Detect which cell encompasses the target text, then output its (x, y) center coordinate. 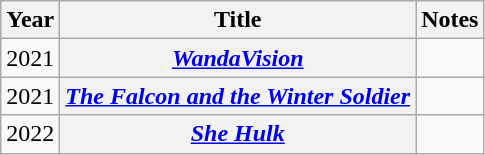
The Falcon and the Winter Soldier (238, 96)
Year (30, 20)
WandaVision (238, 58)
Title (238, 20)
Notes (450, 20)
2022 (30, 134)
She Hulk (238, 134)
